Extract the [x, y] coordinate from the center of the cell holding the provided text.  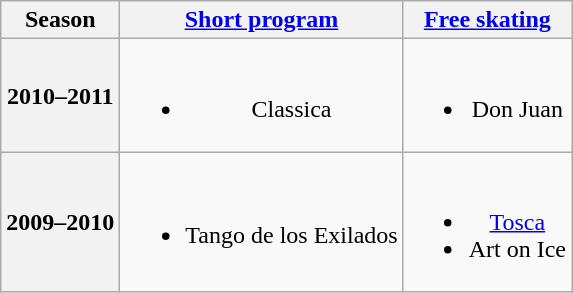
Tango de los Exilados [262, 222]
Season [60, 20]
Classica [262, 96]
Don Juan [487, 96]
Tosca Art on Ice [487, 222]
2010–2011 [60, 96]
Free skating [487, 20]
Short program [262, 20]
2009–2010 [60, 222]
